Pinpoint the cell where the given text exists, returning its (x, y) midpoint coordinate. 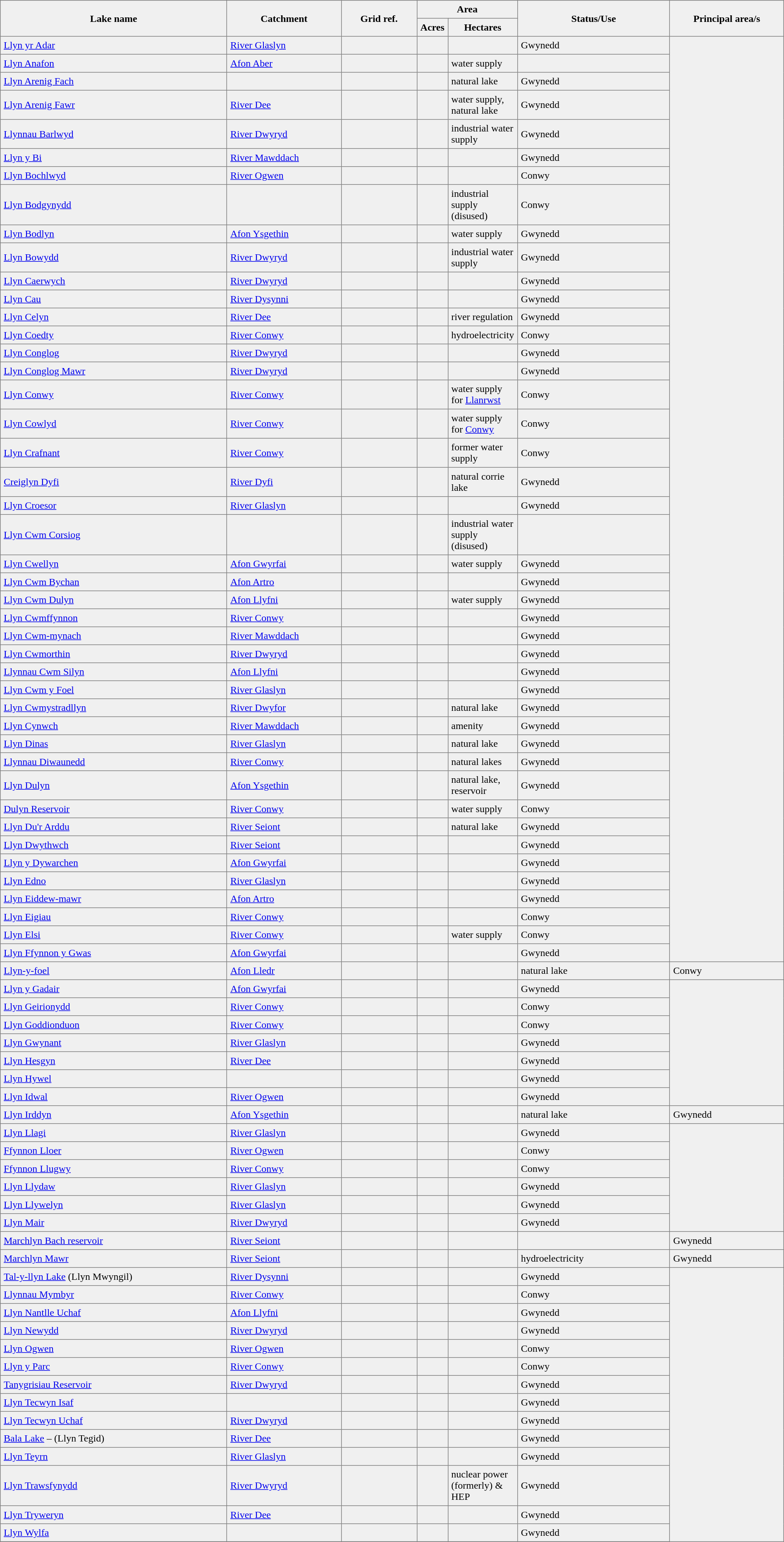
Llyn Dulyn (114, 785)
Grid ref. (379, 18)
Llyn Cwmffynnon (114, 618)
water supply for Conwy (483, 423)
Llyn y Gadair (114, 989)
Llyn y Dywarchen (114, 863)
Ffynnon Llugwy (114, 1169)
nuclear power (formerly) & HEP (483, 1486)
Status/Use (593, 18)
industrial water supply (disused) (483, 535)
Llyn Caerwych (114, 281)
Llyn Trawsfynydd (114, 1486)
Llyn Cwm Corsiog (114, 535)
Llyn Dinas (114, 744)
Acres (433, 27)
River Dwyfor (284, 708)
Lake name (114, 18)
natural corrie lake (483, 482)
Llyn Cwm-mynach (114, 636)
Llyn Edno (114, 881)
Llyn Conglog (114, 353)
Llyn Conglog Mawr (114, 371)
Llyn Newydd (114, 1331)
Llyn-y-foel (114, 971)
River Dyfi (284, 482)
Bala Lake – (Llyn Tegid) (114, 1439)
Ffynnon Lloer (114, 1151)
Llyn Bochlwyd (114, 176)
former water supply (483, 453)
Llyn Llydaw (114, 1187)
Afon Lledr (284, 971)
Dulyn Reservoir (114, 809)
Llyn Irddyn (114, 1115)
Llynnau Mymbyr (114, 1295)
Llyn Eigiau (114, 917)
natural lakes (483, 762)
Llyn Mair (114, 1223)
Llyn Ogwen (114, 1348)
industrial supply (disused) (483, 205)
Tal-y-llyn Lake (Llyn Mwyngil) (114, 1277)
Llyn Celyn (114, 317)
Llyn Cwm Bychan (114, 582)
Llyn Cwellyn (114, 564)
Llyn Croesor (114, 506)
Llyn Cwm y Foel (114, 690)
Llyn Llagi (114, 1133)
Llyn y Parc (114, 1367)
Marchlyn Bach reservoir (114, 1241)
water supply, natural lake (483, 105)
Llyn Elsi (114, 935)
Llyn Llywelyn (114, 1205)
Hectares (483, 27)
Llyn Nantlle Uchaf (114, 1312)
Llyn Bowydd (114, 257)
Llyn Conwy (114, 394)
Llyn Tryweryn (114, 1515)
Afon Aber (284, 63)
Llyn Cynwch (114, 726)
Llyn Gwynant (114, 1043)
Llyn Coedty (114, 335)
Llyn Anafon (114, 63)
natural lake, reservoir (483, 785)
Llyn Geirionydd (114, 1007)
Llyn Cwm Dulyn (114, 600)
Llyn Crafnant (114, 453)
Llyn Cowlyd (114, 423)
Llyn Teyrn (114, 1456)
Catchment (284, 18)
Principal area/s (727, 18)
Llyn Eiddew-mawr (114, 899)
Llyn Tecwyn Uchaf (114, 1420)
Llynnau Cwm Silyn (114, 672)
Llyn Wylfa (114, 1533)
Llyn Tecwyn Isaf (114, 1403)
Marchlyn Mawr (114, 1259)
Llyn Goddionduon (114, 1025)
Llyn Arenig Fawr (114, 105)
Llyn Cwmystradllyn (114, 708)
Llyn Arenig Fach (114, 81)
Area (467, 10)
Llyn Dwythwch (114, 845)
Llynnau Diwaunedd (114, 762)
Llyn Cwmorthin (114, 654)
Llyn Idwal (114, 1097)
Llyn Bodlyn (114, 234)
river regulation (483, 317)
Llyn Hywel (114, 1079)
water supply for Llanrwst (483, 394)
Creiglyn Dyfi (114, 482)
amenity (483, 726)
Llyn Bodgynydd (114, 205)
Llyn Hesgyn (114, 1061)
Llynnau Barlwyd (114, 134)
Llyn Ffynnon y Gwas (114, 953)
Llyn yr Adar (114, 45)
Llyn y Bi (114, 158)
Tanygrisiau Reservoir (114, 1384)
Llyn Cau (114, 299)
Llyn Du'r Arddu (114, 827)
